Scan for the cell matching the given text and deliver its (x, y) coordinate at center. 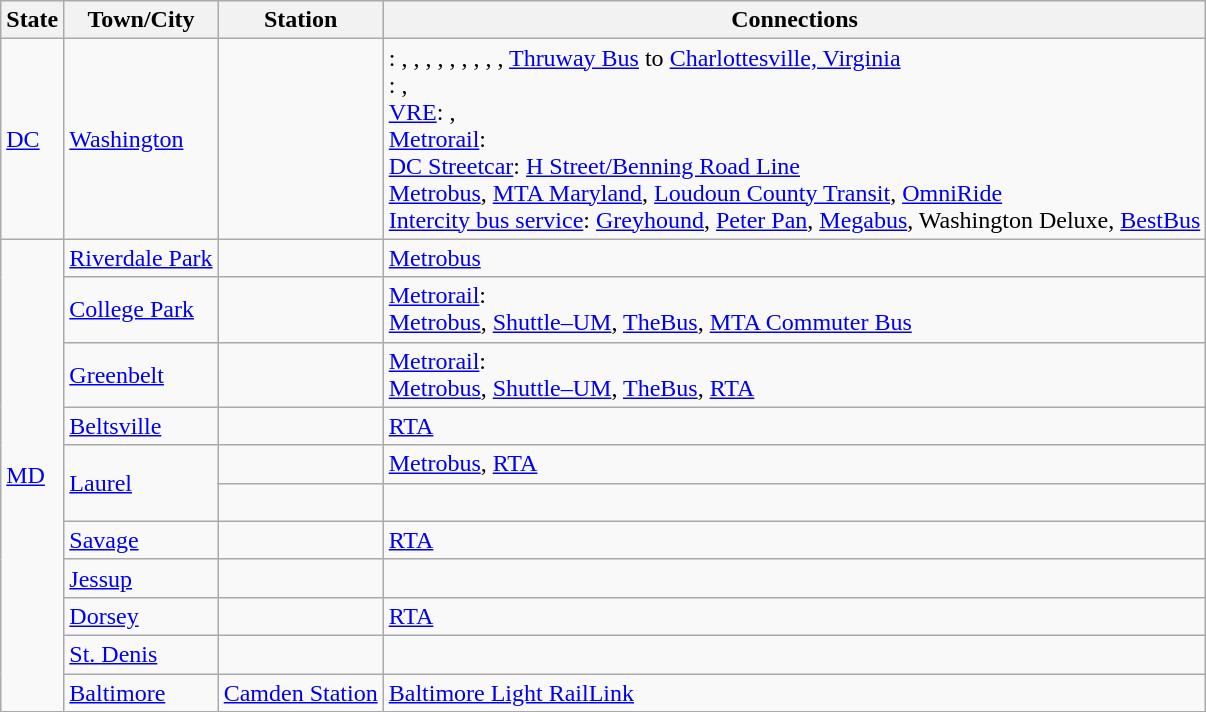
Riverdale Park (141, 258)
Metrobus, RTA (794, 464)
St. Denis (141, 654)
Metrorail: Metrobus, Shuttle–UM, TheBus, RTA (794, 374)
Savage (141, 540)
Jessup (141, 578)
Baltimore (141, 693)
State (32, 20)
Metrobus (794, 258)
DC (32, 139)
Laurel (141, 483)
Greenbelt (141, 374)
Washington (141, 139)
Dorsey (141, 616)
Connections (794, 20)
Camden Station (300, 693)
Baltimore Light RailLink (794, 693)
College Park (141, 310)
Beltsville (141, 426)
Town/City (141, 20)
MD (32, 476)
Station (300, 20)
Metrorail: Metrobus, Shuttle–UM, TheBus, MTA Commuter Bus (794, 310)
